Return (x, y) of the center of cell containing provided text 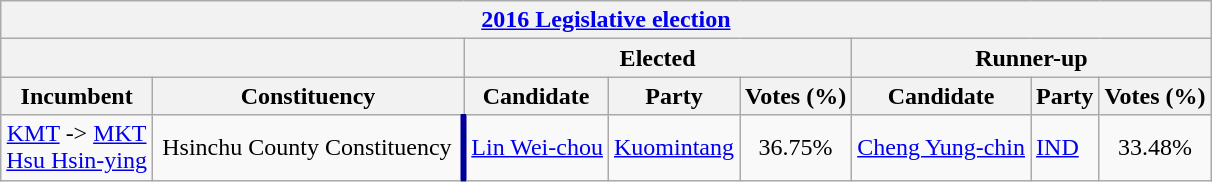
Runner-up (1032, 58)
Lin Wei-chou (536, 148)
IND (1065, 148)
Hsinchu County Constituency (308, 148)
KMT -> MKTHsu Hsin-ying (77, 148)
Kuomintang (674, 148)
33.48% (1155, 148)
Elected (658, 58)
Cheng Yung-chin (942, 148)
2016 Legislative election (606, 20)
36.75% (796, 148)
Incumbent (77, 96)
Constituency (308, 96)
